Search for the cell housing the specified text and yield its [X, Y] center coordinate. 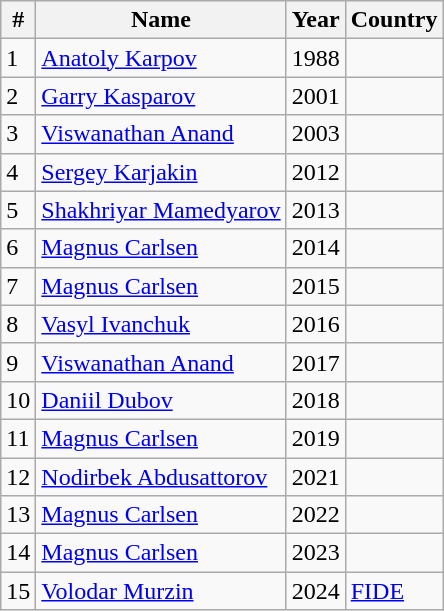
2017 [316, 362]
12 [18, 477]
13 [18, 515]
2023 [316, 553]
2021 [316, 477]
Vasyl Ivanchuk [161, 324]
Garry Kasparov [161, 96]
2001 [316, 96]
9 [18, 362]
Year [316, 20]
1 [18, 58]
1988 [316, 58]
# [18, 20]
Volodar Murzin [161, 591]
8 [18, 324]
2012 [316, 172]
14 [18, 553]
5 [18, 210]
2016 [316, 324]
2022 [316, 515]
10 [18, 400]
7 [18, 286]
2 [18, 96]
2024 [316, 591]
2014 [316, 248]
Anatoly Karpov [161, 58]
FIDE [394, 591]
Shakhriyar Mamedyarov [161, 210]
4 [18, 172]
2003 [316, 134]
2015 [316, 286]
Name [161, 20]
6 [18, 248]
Country [394, 20]
15 [18, 591]
3 [18, 134]
Sergey Karjakin [161, 172]
2013 [316, 210]
Daniil Dubov [161, 400]
2018 [316, 400]
11 [18, 438]
Nodirbek Abdusattorov [161, 477]
2019 [316, 438]
